Scan for the cell matching the given text and deliver its (x, y) coordinate at center. 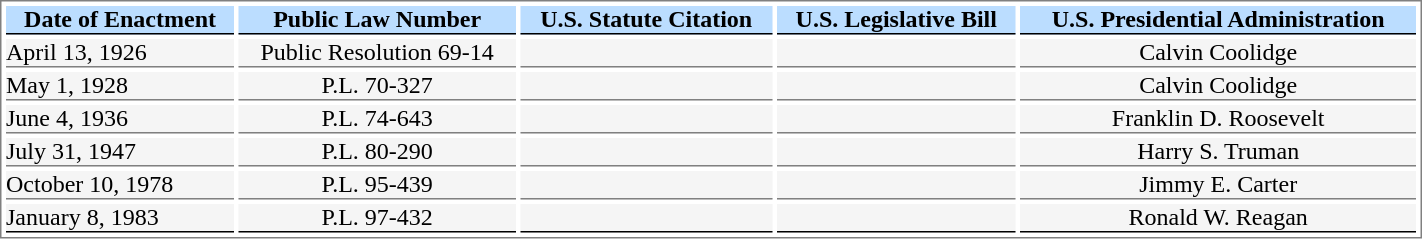
P.L. 70-327 (378, 86)
U.S. Statute Citation (646, 20)
Franklin D. Roosevelt (1218, 119)
Harry S. Truman (1218, 152)
P.L. 97-432 (378, 218)
Jimmy E. Carter (1218, 185)
May 1, 1928 (120, 86)
P.L. 80-290 (378, 152)
June 4, 1936 (120, 119)
Public Law Number (378, 20)
Date of Enactment (120, 20)
U.S. Presidential Administration (1218, 20)
Ronald W. Reagan (1218, 218)
April 13, 1926 (120, 53)
October 10, 1978 (120, 185)
January 8, 1983 (120, 218)
P.L. 95-439 (378, 185)
U.S. Legislative Bill (896, 20)
July 31, 1947 (120, 152)
Public Resolution 69-14 (378, 53)
P.L. 74-643 (378, 119)
